Detect which cell encompasses the target text, then output its [X, Y] center coordinate. 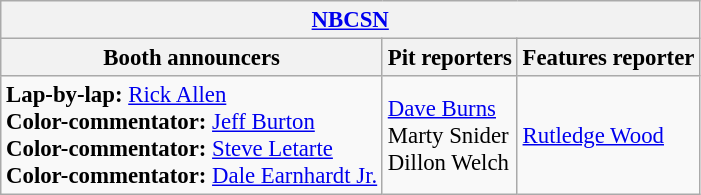
Dave BurnsMarty SniderDillon Welch [450, 136]
Rutledge Wood [608, 136]
NBCSN [350, 20]
Pit reporters [450, 58]
Features reporter [608, 58]
Lap-by-lap: Rick AllenColor-commentator: Jeff BurtonColor-commentator: Steve LetarteColor-commentator: Dale Earnhardt Jr. [192, 136]
Booth announcers [192, 58]
